Return (x, y) of the center of cell containing provided text 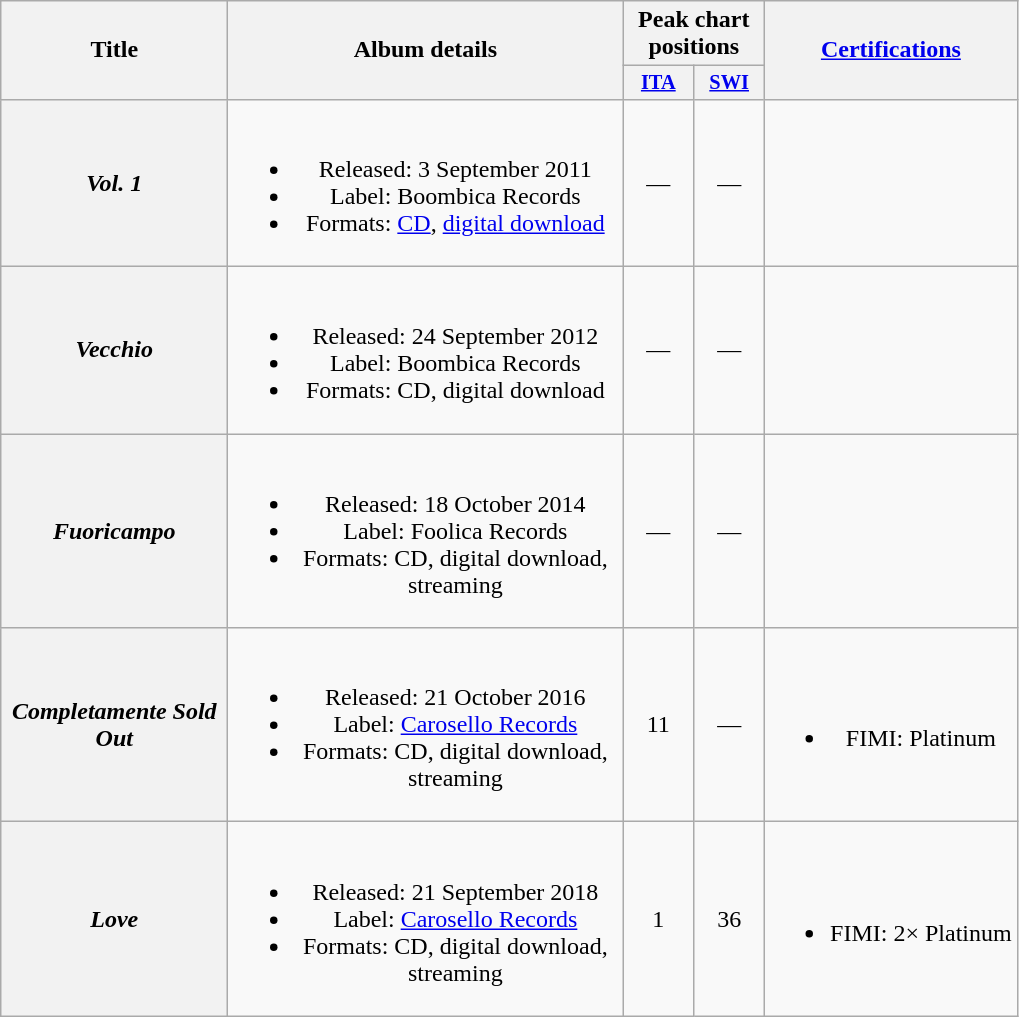
Peak chart positions (694, 34)
Released: 18 October 2014Label: Foolica RecordsFormats: CD, digital download, streaming (426, 531)
Certifications (892, 50)
Completamente Sold Out (114, 725)
Title (114, 50)
ITA (658, 83)
Vecchio (114, 350)
Released: 21 October 2016Label: Carosello RecordsFormats: CD, digital download, streaming (426, 725)
Released: 3 September 2011Label: Boombica RecordsFormats: CD, digital download (426, 182)
Fuoricampo (114, 531)
Love (114, 919)
Album details (426, 50)
36 (730, 919)
Vol. 1 (114, 182)
Released: 21 September 2018Label: Carosello RecordsFormats: CD, digital download, streaming (426, 919)
Released: 24 September 2012Label: Boombica RecordsFormats: CD, digital download (426, 350)
1 (658, 919)
FIMI: Platinum (892, 725)
FIMI: 2× Platinum (892, 919)
SWI (730, 83)
11 (658, 725)
